Pinpoint the cell where the given text exists, returning its (x, y) midpoint coordinate. 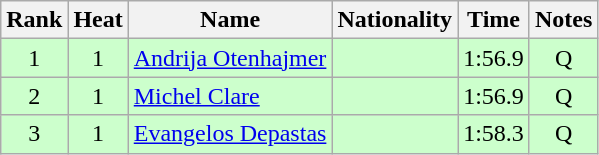
Evangelos Depastas (230, 134)
2 (34, 96)
Name (230, 20)
Notes (563, 20)
Time (494, 20)
Rank (34, 20)
Nationality (395, 20)
Michel Clare (230, 96)
Andrija Otenhajmer (230, 58)
3 (34, 134)
1:58.3 (494, 134)
Heat (98, 20)
